Locate the cell with the specified text and output its [X, Y] center coordinate. 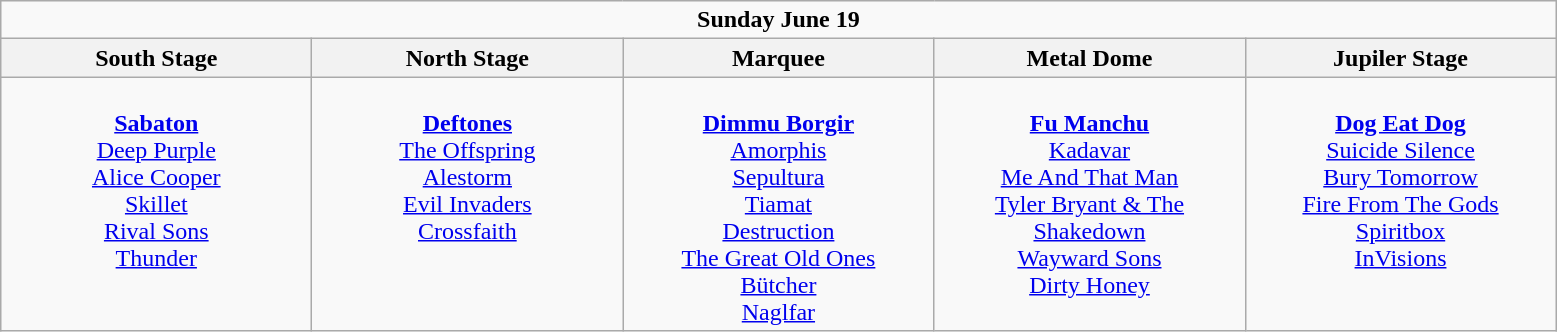
Marquee [778, 58]
Deftones The Offspring Alestorm Evil Invaders Crossfaith [468, 204]
South Stage [156, 58]
Dimmu Borgir Amorphis Sepultura Tiamat Destruction The Great Old Ones Bütcher Naglfar [778, 204]
Sabaton Deep Purple Alice Cooper Skillet Rival Sons Thunder [156, 204]
Sunday June 19 [778, 20]
Dog Eat Dog Suicide Silence Bury Tomorrow Fire From The Gods Spiritbox InVisions [1400, 204]
Metal Dome [1090, 58]
Jupiler Stage [1400, 58]
North Stage [468, 58]
Fu Manchu Kadavar Me And That Man Tyler Bryant & The Shakedown Wayward Sons Dirty Honey [1090, 204]
